Search for the cell housing the specified text and yield its (X, Y) center coordinate. 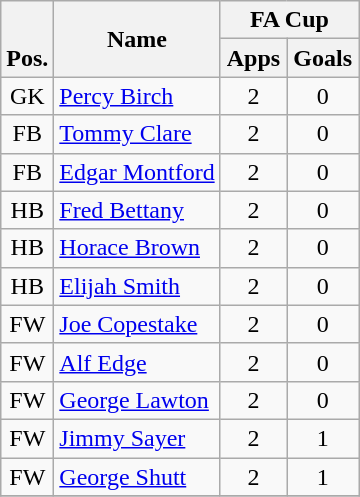
Percy Birch (137, 96)
Goals (323, 58)
Pos. (28, 39)
George Shutt (137, 477)
Jimmy Sayer (137, 438)
George Lawton (137, 400)
Alf Edge (137, 362)
FA Cup (290, 20)
GK (28, 96)
Joe Copestake (137, 324)
Edgar Montford (137, 172)
Name (137, 39)
Horace Brown (137, 248)
Elijah Smith (137, 286)
Fred Bettany (137, 210)
Apps (254, 58)
Tommy Clare (137, 134)
